Determine the [x, y] coordinate at the center of the cell enclosing the given text.  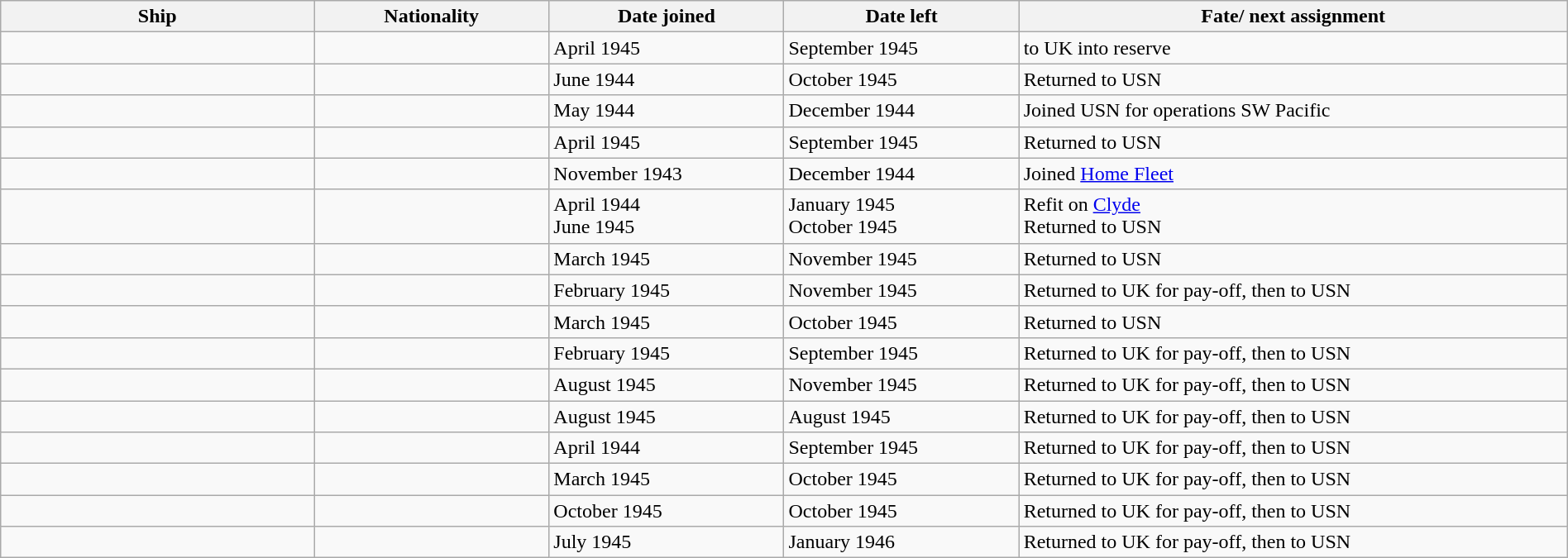
Joined Home Fleet [1293, 174]
July 1945 [667, 542]
May 1944 [667, 111]
January 1946 [901, 542]
April 1944June 1945 [667, 217]
Fate/ next assignment [1293, 17]
Joined USN for operations SW Pacific [1293, 111]
January 1945October 1945 [901, 217]
Nationality [432, 17]
April 1944 [667, 448]
June 1944 [667, 79]
Refit on ClydeReturned to USN [1293, 217]
Date left [901, 17]
Date joined [667, 17]
to UK into reserve [1293, 48]
November 1943 [667, 174]
Ship [157, 17]
